From the cell containing the given text, extract its center point as [x, y] coordinate. 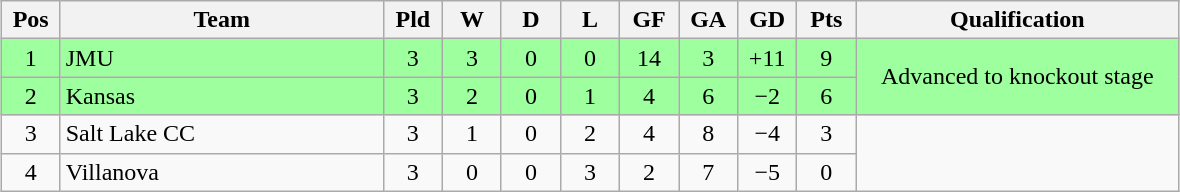
+11 [768, 58]
−2 [768, 96]
GA [708, 20]
9 [826, 58]
W [472, 20]
Pts [826, 20]
GD [768, 20]
Team [222, 20]
JMU [222, 58]
Advanced to knockout stage [1018, 77]
−4 [768, 134]
GF [650, 20]
7 [708, 172]
Qualification [1018, 20]
14 [650, 58]
Kansas [222, 96]
−5 [768, 172]
Pos [30, 20]
D [530, 20]
8 [708, 134]
Salt Lake CC [222, 134]
L [590, 20]
Villanova [222, 172]
Pld [412, 20]
